Extract the (X, Y) coordinate from the center of the cell holding the provided text.  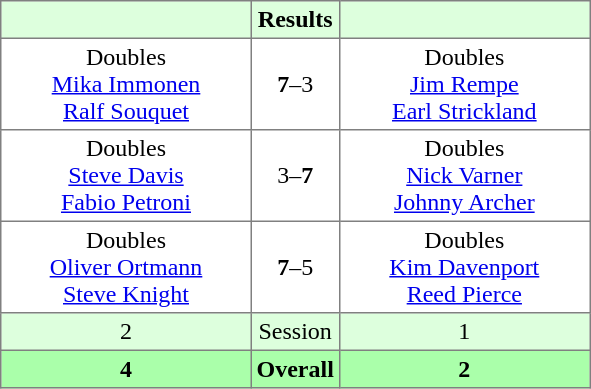
DoublesKim DavenportReed Pierce (464, 267)
Session (295, 332)
DoublesNick VarnerJohnny Archer (464, 176)
1 (464, 332)
Results (295, 20)
DoublesJim RempeEarl Strickland (464, 84)
4 (126, 369)
3–7 (295, 176)
DoublesSteve DavisFabio Petroni (126, 176)
DoublesMika ImmonenRalf Souquet (126, 84)
DoublesOliver OrtmannSteve Knight (126, 267)
Overall (295, 369)
7–5 (295, 267)
7–3 (295, 84)
